Extract the [x, y] coordinate from the center of the cell holding the provided text.  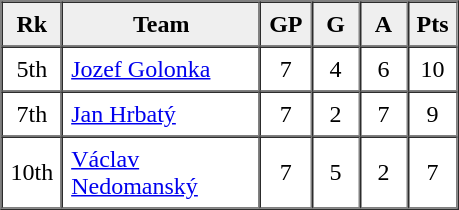
6 [384, 68]
Team [161, 24]
Jan Hrbatý [161, 114]
Jozef Golonka [161, 68]
10th [32, 172]
Václav Nedomanský [161, 172]
5 [336, 172]
7th [32, 114]
Rk [32, 24]
Pts [433, 24]
5th [32, 68]
GP [286, 24]
10 [433, 68]
A [384, 24]
9 [433, 114]
4 [336, 68]
G [336, 24]
